Identify which cell holds the provided text, then report its (x, y) central coordinate. 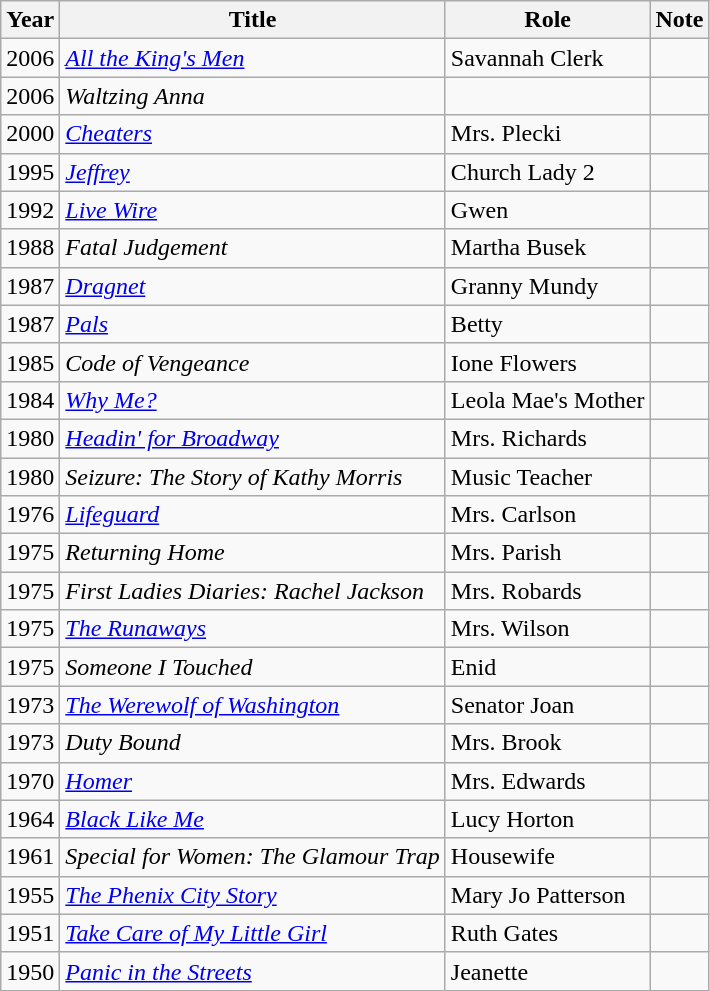
Someone I Touched (253, 667)
Leola Mae's Mother (548, 400)
2000 (30, 134)
Duty Bound (253, 743)
1970 (30, 781)
Savannah Clerk (548, 58)
Mrs. Brook (548, 743)
The Phenix City Story (253, 895)
Jeffrey (253, 172)
Granny Mundy (548, 286)
Martha Busek (548, 248)
1964 (30, 819)
Lucy Horton (548, 819)
The Werewolf of Washington (253, 705)
Homer (253, 781)
1995 (30, 172)
Title (253, 20)
Cheaters (253, 134)
Jeanette (548, 971)
Music Teacher (548, 477)
Role (548, 20)
Gwen (548, 210)
Mrs. Wilson (548, 629)
1961 (30, 857)
Waltzing Anna (253, 96)
1988 (30, 248)
Code of Vengeance (253, 362)
1984 (30, 400)
1950 (30, 971)
Mary Jo Patterson (548, 895)
Mrs. Carlson (548, 515)
Year (30, 20)
1985 (30, 362)
1976 (30, 515)
First Ladies Diaries: Rachel Jackson (253, 591)
Live Wire (253, 210)
Mrs. Robards (548, 591)
Mrs. Plecki (548, 134)
Mrs. Edwards (548, 781)
Senator Joan (548, 705)
Headin' for Broadway (253, 438)
Take Care of My Little Girl (253, 933)
1955 (30, 895)
Note (680, 20)
Ruth Gates (548, 933)
Fatal Judgement (253, 248)
Pals (253, 324)
Enid (548, 667)
All the King's Men (253, 58)
Black Like Me (253, 819)
Church Lady 2 (548, 172)
Ione Flowers (548, 362)
The Runaways (253, 629)
Mrs. Richards (548, 438)
1992 (30, 210)
Mrs. Parish (548, 553)
Returning Home (253, 553)
Seizure: The Story of Kathy Morris (253, 477)
Betty (548, 324)
Panic in the Streets (253, 971)
Dragnet (253, 286)
Why Me? (253, 400)
Housewife (548, 857)
1951 (30, 933)
Special for Women: The Glamour Trap (253, 857)
Lifeguard (253, 515)
